Find where the given text appears and provide that cell's center as (x, y) coordinate. 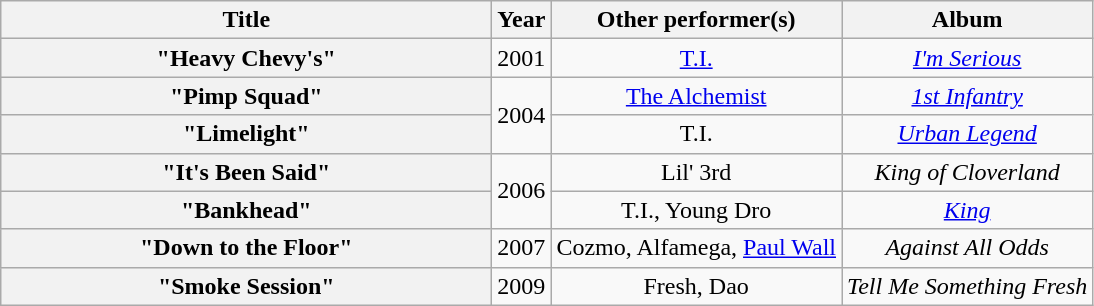
"Limelight" (246, 134)
King of Cloverland (968, 172)
Title (246, 20)
2006 (522, 191)
2004 (522, 115)
Tell Me Something Fresh (968, 286)
Against All Odds (968, 248)
"Heavy Chevy's" (246, 58)
"Pimp Squad" (246, 96)
Other performer(s) (696, 20)
2001 (522, 58)
Cozmo, Alfamega, Paul Wall (696, 248)
2009 (522, 286)
"Bankhead" (246, 210)
Fresh, Dao (696, 286)
T.I., Young Dro (696, 210)
Lil' 3rd (696, 172)
Album (968, 20)
King (968, 210)
"Down to the Floor" (246, 248)
Year (522, 20)
I'm Serious (968, 58)
"Smoke Session" (246, 286)
The Alchemist (696, 96)
"It's Been Said" (246, 172)
1st Infantry (968, 96)
2007 (522, 248)
Urban Legend (968, 134)
